Detect which cell encompasses the target text, then output its (X, Y) center coordinate. 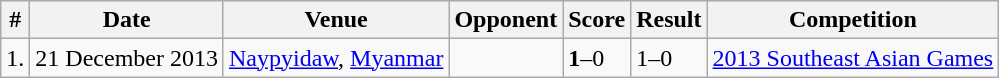
Score (597, 20)
# (16, 20)
Result (669, 20)
1. (16, 58)
Opponent (506, 20)
Date (127, 20)
Competition (853, 20)
2013 Southeast Asian Games (853, 58)
Venue (336, 20)
21 December 2013 (127, 58)
Naypyidaw, Myanmar (336, 58)
